Provide the (x, y) coordinate of the cell's center where the given text is located.  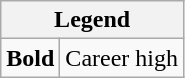
Bold (30, 58)
Legend (92, 20)
Career high (122, 58)
